Return the (x, y) coordinate for the center point of the cell that contains the specified text.  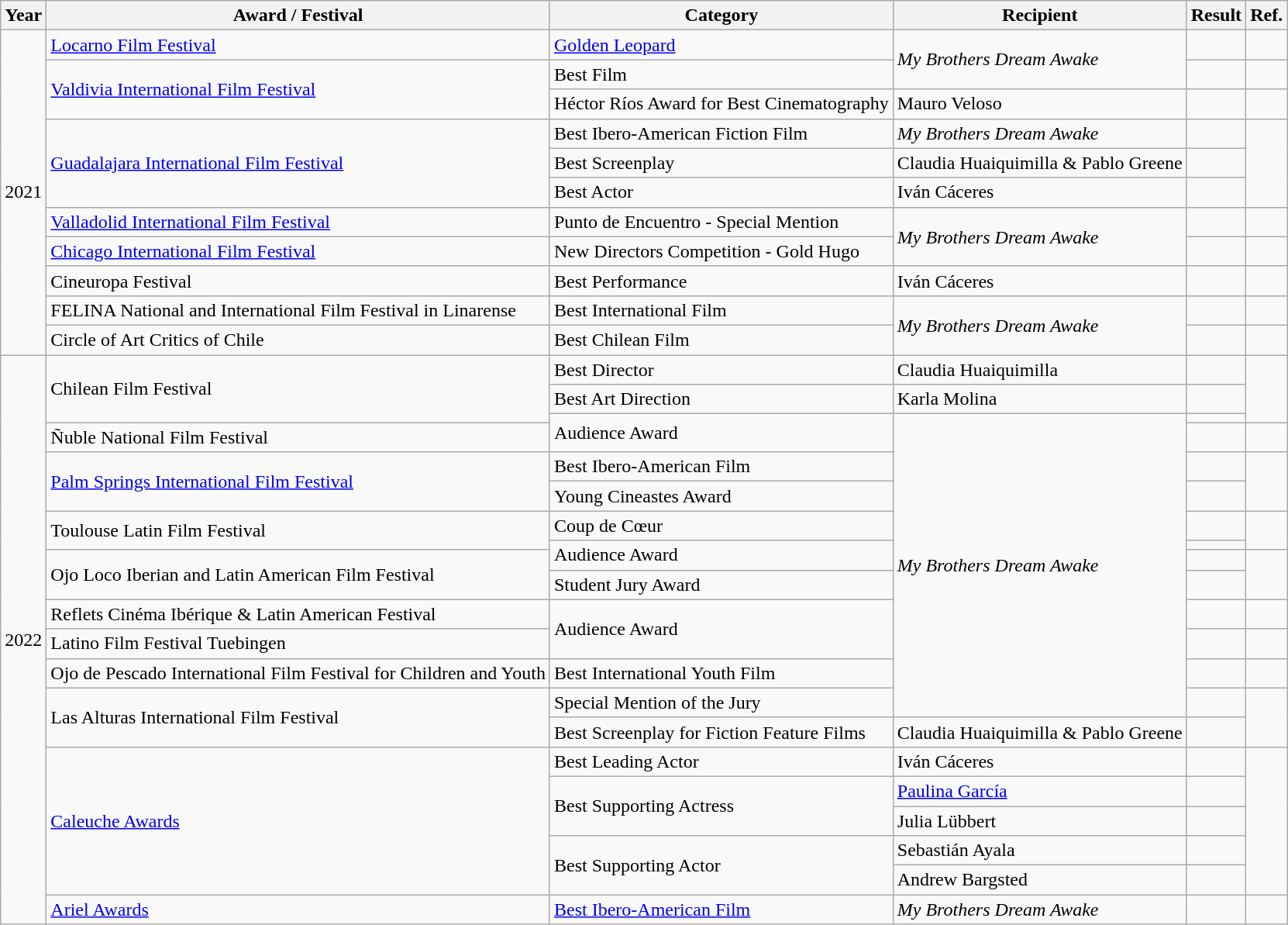
Best Film (721, 74)
Toulouse Latin Film Festival (298, 530)
Latino Film Festival Tuebingen (298, 644)
Result (1216, 16)
Mauro Veloso (1040, 104)
Student Jury Award (721, 585)
Ñuble National Film Festival (298, 437)
Valladolid International Film Festival (298, 222)
Locarno Film Festival (298, 45)
Circle of Art Critics of Chile (298, 340)
Ref. (1266, 16)
Guadalajara International Film Festival (298, 163)
Chilean Film Festival (298, 389)
Recipient (1040, 16)
Best Screenplay for Fiction Feature Films (721, 732)
Young Cineastes Award (721, 496)
Golden Leopard (721, 45)
2021 (23, 192)
Caleuche Awards (298, 820)
Best Screenplay (721, 163)
Ojo de Pescado International Film Festival for Children and Youth (298, 673)
Best Chilean Film (721, 340)
Special Mention of the Jury (721, 702)
Best Supporting Actor (721, 865)
New Directors Competition - Gold Hugo (721, 251)
Best International Youth Film (721, 673)
Sebastián Ayala (1040, 851)
Best Leading Actor (721, 761)
Best Supporting Actress (721, 806)
Award / Festival (298, 16)
Punto de Encuentro - Special Mention (721, 222)
Best Art Direction (721, 399)
Claudia Huaiquimilla (1040, 370)
Ojo Loco Iberian and Latin American Film Festival (298, 574)
Category (721, 16)
Karla Molina (1040, 399)
Best Actor (721, 192)
Best Director (721, 370)
Cineuropa Festival (298, 281)
Chicago International Film Festival (298, 251)
Julia Lübbert (1040, 821)
Best Performance (721, 281)
Héctor Ríos Award for Best Cinematography (721, 104)
Las Alturas International Film Festival (298, 717)
FELINA National and International Film Festival in Linarense (298, 310)
Valdivia International Film Festival (298, 89)
Reflets Cinéma Ibérique & Latin American Festival (298, 614)
Best International Film (721, 310)
Ariel Awards (298, 909)
Paulina García (1040, 791)
Palm Springs International Film Festival (298, 481)
2022 (23, 640)
Coup de Cœur (721, 526)
Year (23, 16)
Best Ibero-American Fiction Film (721, 133)
Andrew Bargsted (1040, 880)
